Search for the cell housing the specified text and yield its (x, y) center coordinate. 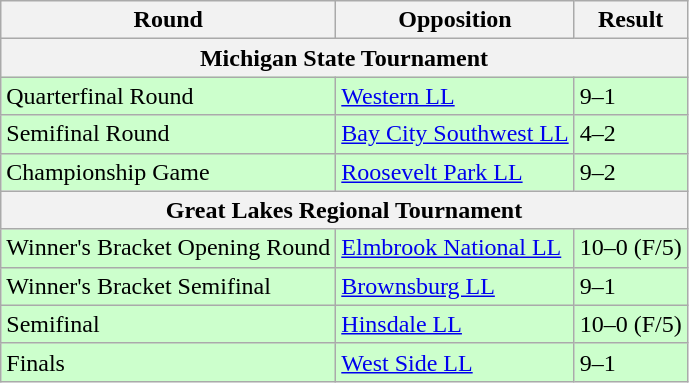
Semifinal Round (168, 134)
Result (630, 20)
Round (168, 20)
Western LL (455, 96)
Quarterfinal Round (168, 96)
Winner's Bracket Opening Round (168, 248)
Championship Game (168, 172)
Roosevelt Park LL (455, 172)
9–2 (630, 172)
Opposition (455, 20)
Brownsburg LL (455, 286)
Semifinal (168, 324)
West Side LL (455, 362)
Bay City Southwest LL (455, 134)
Elmbrook National LL (455, 248)
Finals (168, 362)
Winner's Bracket Semifinal (168, 286)
Hinsdale LL (455, 324)
Michigan State Tournament (344, 58)
4–2 (630, 134)
Great Lakes Regional Tournament (344, 210)
